Return (x, y) of the center of cell containing provided text 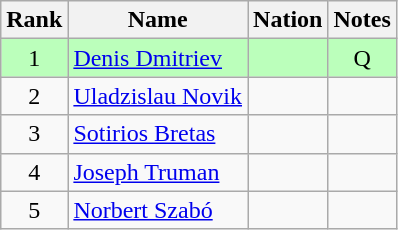
3 (34, 134)
Uladzislau Novik (158, 96)
Rank (34, 20)
Denis Dmitriev (158, 58)
Norbert Szabó (158, 210)
Nation (288, 20)
5 (34, 210)
Joseph Truman (158, 172)
Notes (362, 20)
Sotirios Bretas (158, 134)
Name (158, 20)
2 (34, 96)
4 (34, 172)
Q (362, 58)
1 (34, 58)
